Extract the [X, Y] coordinate from the center of the cell holding the provided text.  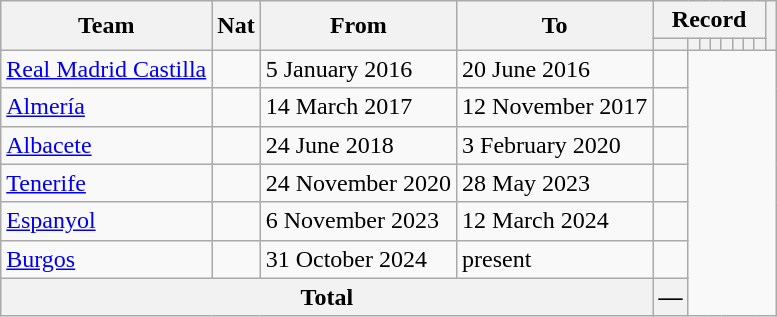
From [358, 26]
3 February 2020 [555, 145]
24 June 2018 [358, 145]
present [555, 259]
Team [106, 26]
12 November 2017 [555, 107]
Total [327, 297]
Real Madrid Castilla [106, 69]
20 June 2016 [555, 69]
Burgos [106, 259]
To [555, 26]
5 January 2016 [358, 69]
Nat [236, 26]
31 October 2024 [358, 259]
12 March 2024 [555, 221]
6 November 2023 [358, 221]
24 November 2020 [358, 183]
Albacete [106, 145]
Almería [106, 107]
— [670, 297]
Record [709, 20]
Tenerife [106, 183]
Espanyol [106, 221]
28 May 2023 [555, 183]
14 March 2017 [358, 107]
